Scan for the cell matching the given text and deliver its (X, Y) coordinate at center. 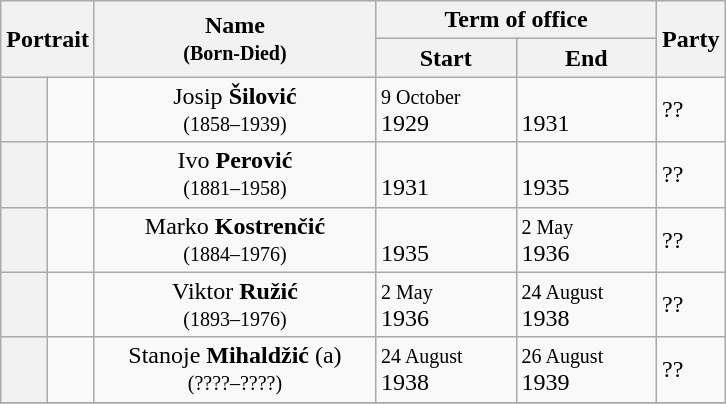
Marko Kostrenčić(1884–1976) (234, 240)
26 August1939 (586, 370)
Josip Šilović(1858–1939) (234, 110)
Party (691, 39)
Name(Born-Died) (234, 39)
Stanoje Mihaldžić (a)(????–????) (234, 370)
Ivo Perović(1881–1958) (234, 174)
End (586, 58)
Portrait (48, 39)
Start (446, 58)
Term of office (516, 20)
9 October1929 (446, 110)
Viktor Ružić(1893–1976) (234, 304)
